Identify which cell holds the provided text, then report its (X, Y) central coordinate. 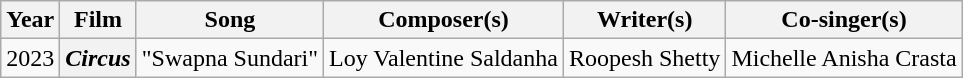
2023 (30, 58)
Year (30, 20)
Song (230, 20)
Composer(s) (444, 20)
Circus (98, 58)
"Swapna Sundari" (230, 58)
Co-singer(s) (844, 20)
Michelle Anisha Crasta (844, 58)
Film (98, 20)
Loy Valentine Saldanha (444, 58)
Writer(s) (644, 20)
Roopesh Shetty (644, 58)
